Pinpoint the cell where the given text exists, returning its [x, y] midpoint coordinate. 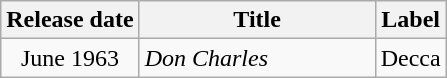
Decca [410, 58]
Title [257, 20]
Release date [70, 20]
Don Charles [257, 58]
Label [410, 20]
June 1963 [70, 58]
